Locate the cell with the specified text and output its (x, y) center coordinate. 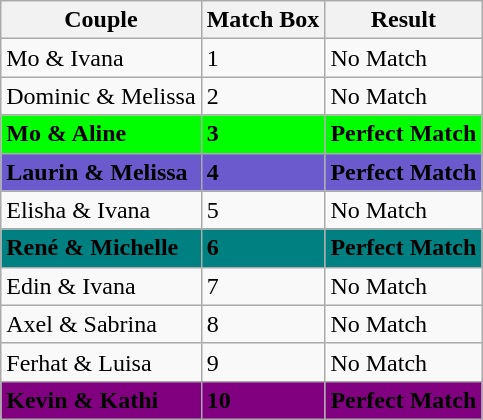
3 (263, 134)
5 (263, 210)
6 (263, 248)
Mo & Ivana (101, 58)
Result (404, 20)
Mo & Aline (101, 134)
Match Box (263, 20)
1 (263, 58)
Ferhat & Luisa (101, 362)
Laurin & Melissa (101, 172)
Edin & Ivana (101, 286)
René & Michelle (101, 248)
9 (263, 362)
Axel & Sabrina (101, 324)
Kevin & Kathi (101, 400)
2 (263, 96)
Dominic & Melissa (101, 96)
10 (263, 400)
7 (263, 286)
4 (263, 172)
Elisha & Ivana (101, 210)
8 (263, 324)
Couple (101, 20)
